Find where the given text appears and provide that cell's center as [x, y] coordinate. 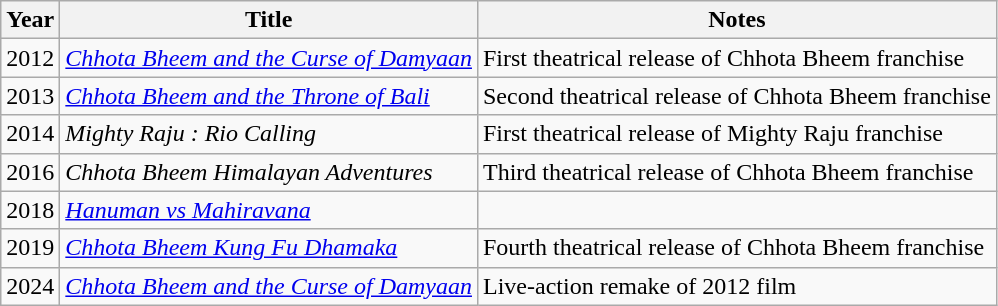
Mighty Raju : Rio Calling [269, 134]
2013 [30, 96]
2019 [30, 248]
2014 [30, 134]
Hanuman vs Mahiravana [269, 210]
Second theatrical release of Chhota Bheem franchise [736, 96]
Chhota Bheem Himalayan Adventures [269, 172]
Third theatrical release of Chhota Bheem franchise [736, 172]
Title [269, 20]
Chhota Bheem and the Throne of Bali [269, 96]
Fourth theatrical release of Chhota Bheem franchise [736, 248]
Notes [736, 20]
Year [30, 20]
2016 [30, 172]
Chhota Bheem Kung Fu Dhamaka [269, 248]
2024 [30, 286]
First theatrical release of Chhota Bheem franchise [736, 58]
First theatrical release of Mighty Raju franchise [736, 134]
Live-action remake of 2012 film [736, 286]
2018 [30, 210]
2012 [30, 58]
